Detect which cell encompasses the target text, then output its [x, y] center coordinate. 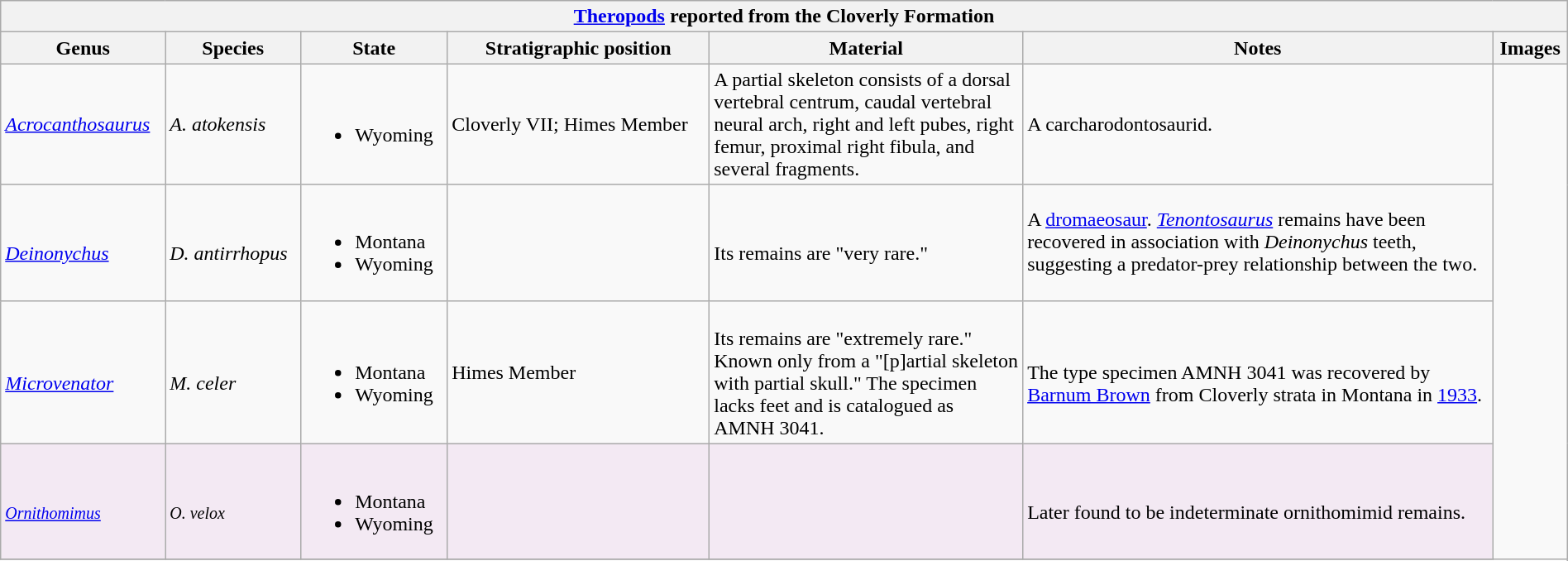
Microvenator [83, 372]
Species [233, 48]
Material [867, 48]
Its remains are "very rare." [867, 242]
Wyoming [374, 124]
Deinonychus [83, 242]
Acrocanthosaurus [83, 124]
Its remains are "extremely rare." Known only from a "[p]artial skeleton with partial skull." The specimen lacks feet and is catalogued as AMNH 3041. [867, 372]
Theropods reported from the Cloverly Formation [784, 17]
A carcharodontosaurid. [1258, 124]
A. atokensis [233, 124]
Genus [83, 48]
Stratigraphic position [579, 48]
M. celer [233, 372]
Later found to be indeterminate ornithomimid remains. [1258, 501]
Images [1530, 48]
O. velox [233, 501]
Cloverly VII; Himes Member [579, 124]
Ornithomimus [83, 501]
Notes [1258, 48]
Himes Member [579, 372]
D. antirrhopus [233, 242]
State [374, 48]
The type specimen AMNH 3041 was recovered by Barnum Brown from Cloverly strata in Montana in 1933. [1258, 372]
